Pinpoint the cell where the given text exists, returning its [x, y] midpoint coordinate. 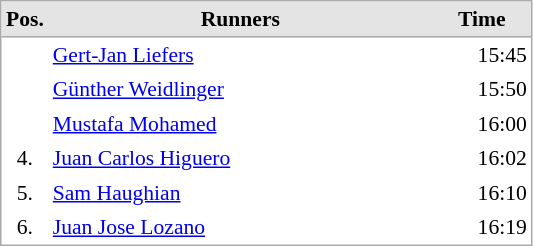
Günther Weidlinger [240, 89]
4. [26, 158]
Mustafa Mohamed [240, 123]
16:02 [482, 158]
Juan Carlos Higuero [240, 158]
6. [26, 227]
Runners [240, 20]
Juan Jose Lozano [240, 227]
Time [482, 20]
16:00 [482, 123]
Pos. [26, 20]
Sam Haughian [240, 193]
16:19 [482, 227]
5. [26, 193]
Gert-Jan Liefers [240, 55]
16:10 [482, 193]
15:50 [482, 89]
15:45 [482, 55]
